Identify which cell holds the provided text, then report its [X, Y] central coordinate. 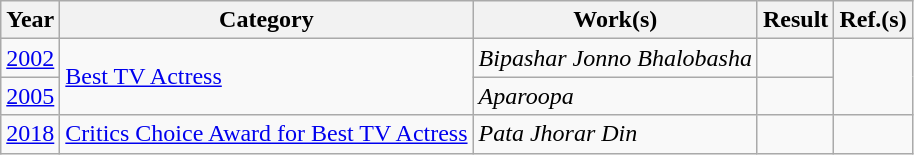
Best TV Actress [266, 77]
2005 [30, 96]
Category [266, 20]
2002 [30, 58]
Pata Jhorar Din [615, 134]
2018 [30, 134]
Aparoopa [615, 96]
Year [30, 20]
Ref.(s) [873, 20]
Critics Choice Award for Best TV Actress [266, 134]
Work(s) [615, 20]
Bipashar Jonno Bhalobasha [615, 58]
Result [795, 20]
